Provide the (X, Y) coordinate of the cell's center where the given text is located.  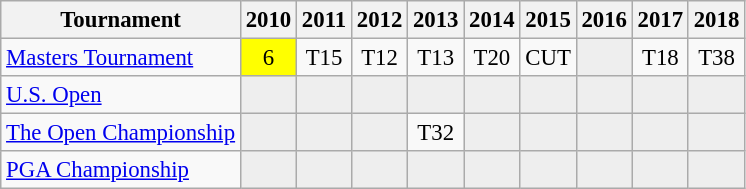
2010 (268, 20)
T20 (492, 58)
2015 (548, 20)
T12 (379, 58)
Masters Tournament (121, 58)
2011 (324, 20)
CUT (548, 58)
2016 (604, 20)
6 (268, 58)
Tournament (121, 20)
T18 (660, 58)
T13 (436, 58)
The Open Championship (121, 133)
T38 (716, 58)
PGA Championship (121, 170)
2012 (379, 20)
2014 (492, 20)
2017 (660, 20)
2018 (716, 20)
U.S. Open (121, 95)
2013 (436, 20)
T15 (324, 58)
T32 (436, 133)
